Output the (x, y) coordinate of the center of the cell containing the given text.  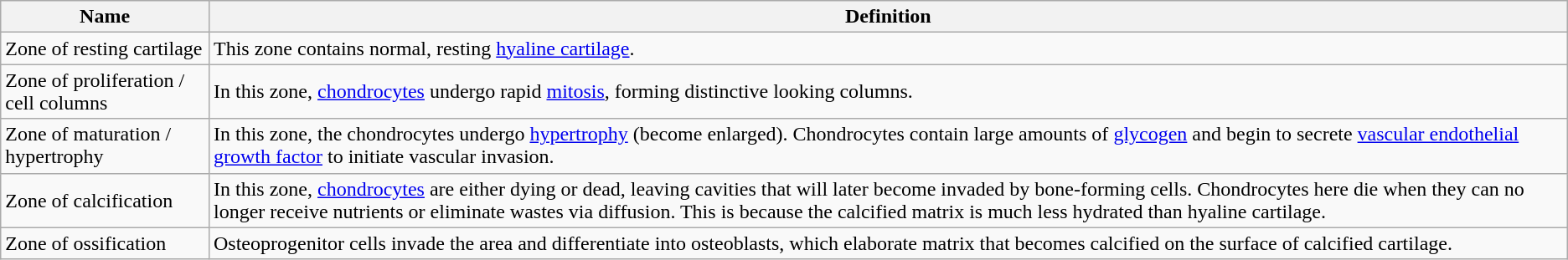
In this zone, chondrocytes undergo rapid mitosis, forming distinctive looking columns. (888, 92)
Zone of proliferation / cell columns (106, 92)
This zone contains normal, resting hyaline cartilage. (888, 48)
Zone of resting cartilage (106, 48)
Zone of ossification (106, 243)
Zone of calcification (106, 201)
Definition (888, 17)
Name (106, 17)
Zone of maturation / hypertrophy (106, 145)
